Capture the cell that displays the provided text and extract its [X, Y] central coordinate. 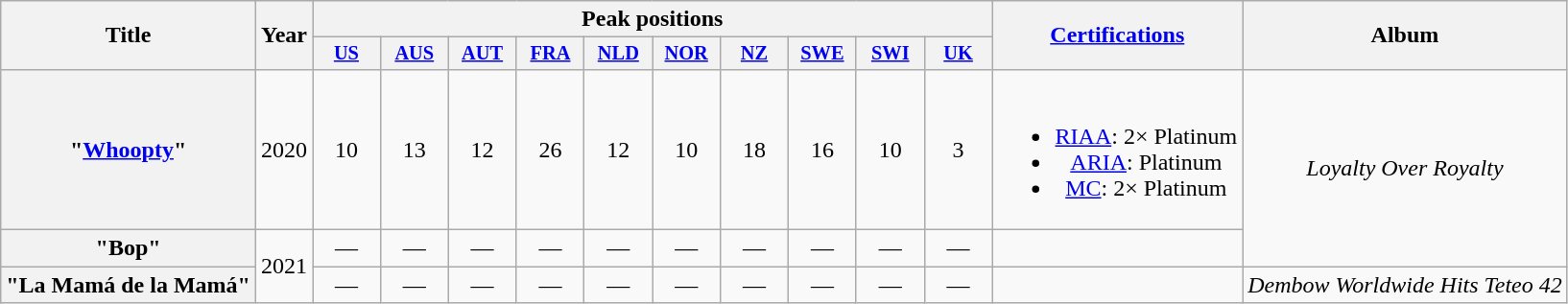
"Whoopty" [129, 150]
26 [551, 150]
NLD [618, 54]
Year [284, 35]
RIAA: 2× PlatinumARIA: PlatinumMC: 2× Platinum [1117, 150]
Certifications [1117, 35]
"Bop" [129, 248]
SWE [821, 54]
16 [821, 150]
Dembow Worldwide Hits Teteo 42 [1405, 285]
Title [129, 35]
13 [415, 150]
NZ [754, 54]
AUT [482, 54]
AUS [415, 54]
SWI [891, 54]
2021 [284, 267]
UK [958, 54]
Peak positions [653, 19]
2020 [284, 150]
18 [754, 150]
Loyalty Over Royalty [1405, 167]
NOR [687, 54]
3 [958, 150]
"La Mamá de la Mamá" [129, 285]
US [347, 54]
FRA [551, 54]
Album [1405, 35]
